Return (x, y) of the center of cell containing provided text 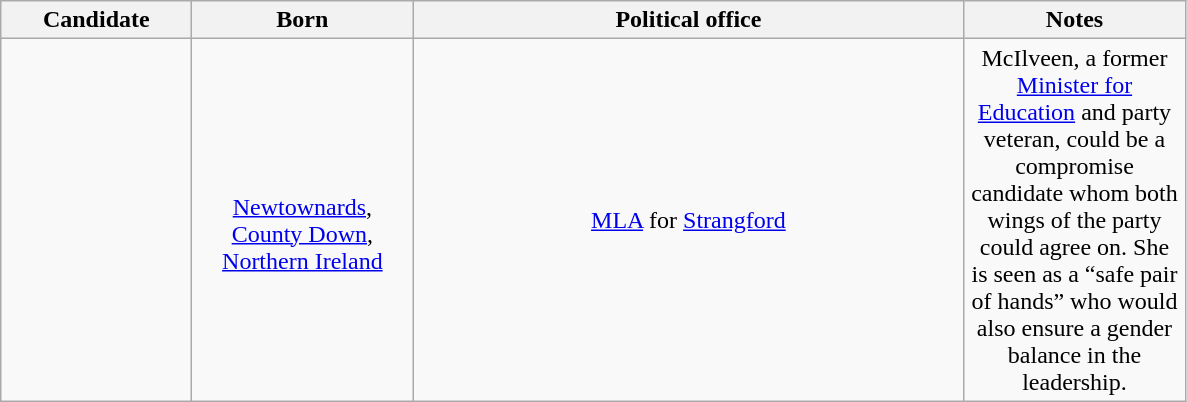
MLA for Strangford (688, 220)
Newtownards, County Down, Northern Ireland (302, 220)
Born (302, 20)
Candidate (96, 20)
Notes (1074, 20)
Political office (688, 20)
